Determine the [X, Y] coordinate at the center of the cell enclosing the given text.  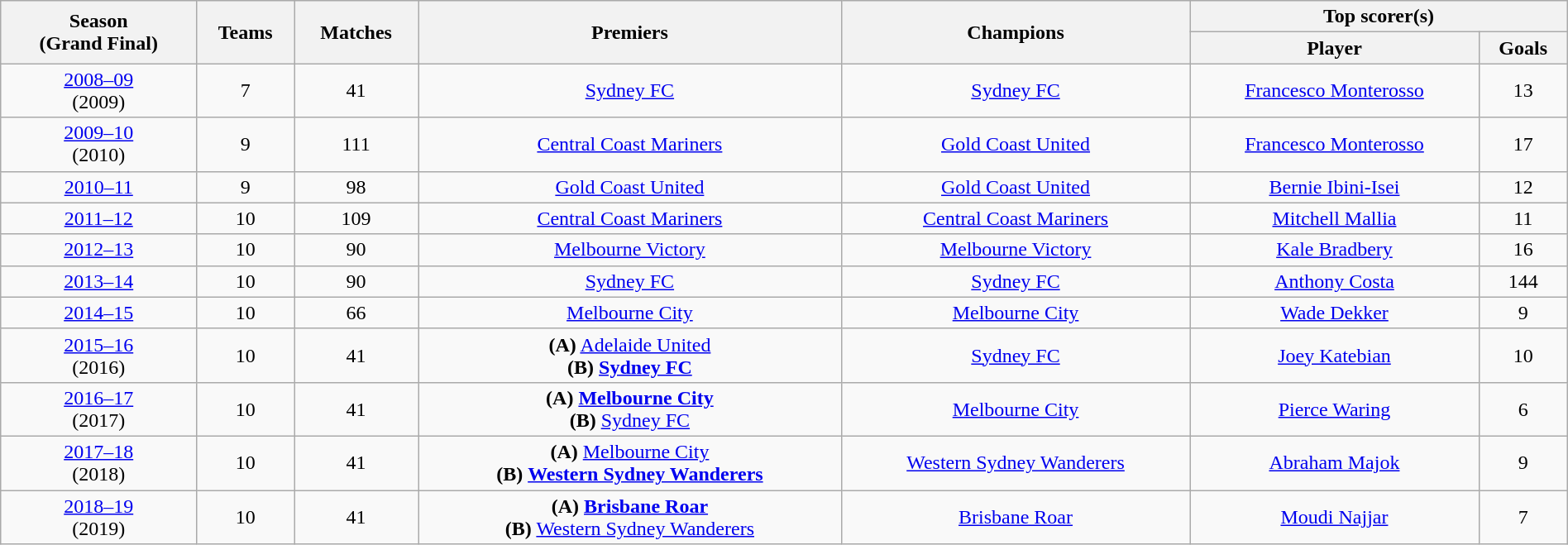
Kale Bradbery [1335, 250]
Goals [1523, 48]
Anthony Costa [1335, 281]
12 [1523, 187]
Wade Dekker [1335, 313]
17 [1523, 144]
111 [356, 144]
(A) Melbourne City(B) Western Sydney Wanderers [630, 463]
(A) Melbourne City(B) Sydney FC [630, 409]
Abraham Majok [1335, 463]
Bernie Ibini-Isei [1335, 187]
16 [1523, 250]
2018–19(2019) [99, 516]
2008–09(2009) [99, 91]
6 [1523, 409]
Mitchell Mallia [1335, 218]
Champions [1016, 32]
2016–17(2017) [99, 409]
Premiers [630, 32]
Player [1335, 48]
144 [1523, 281]
109 [356, 218]
Top scorer(s) [1379, 17]
13 [1523, 91]
Teams [246, 32]
2011–12 [99, 218]
2014–15 [99, 313]
Season(Grand Final) [99, 32]
2013–14 [99, 281]
2017–18(2018) [99, 463]
11 [1523, 218]
2009–10(2010) [99, 144]
Joey Katebian [1335, 356]
Western Sydney Wanderers [1016, 463]
(A) Adelaide United(B) Sydney FC [630, 356]
2010–11 [99, 187]
2012–13 [99, 250]
2015–16(2016) [99, 356]
Brisbane Roar [1016, 516]
66 [356, 313]
Moudi Najjar [1335, 516]
98 [356, 187]
Pierce Waring [1335, 409]
Matches [356, 32]
(A) Brisbane Roar(B) Western Sydney Wanderers [630, 516]
